From the cell containing the given text, extract its center point as [X, Y] coordinate. 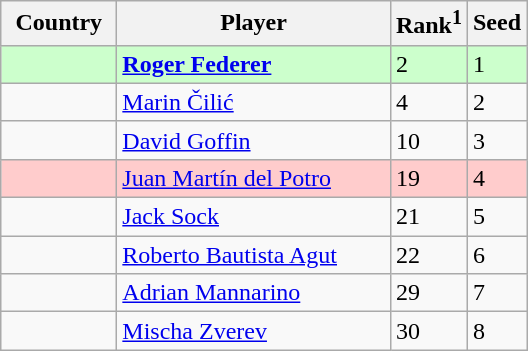
3 [496, 140]
Seed [496, 24]
19 [428, 178]
1 [496, 64]
30 [428, 331]
7 [496, 293]
5 [496, 217]
Player [254, 24]
29 [428, 293]
8 [496, 331]
Roberto Bautista Agut [254, 255]
Juan Martín del Potro [254, 178]
22 [428, 255]
Roger Federer [254, 64]
Mischa Zverev [254, 331]
Country [59, 24]
10 [428, 140]
Marin Čilić [254, 102]
Jack Sock [254, 217]
Rank1 [428, 24]
Adrian Mannarino [254, 293]
6 [496, 255]
David Goffin [254, 140]
21 [428, 217]
